Search for the cell housing the specified text and yield its (x, y) center coordinate. 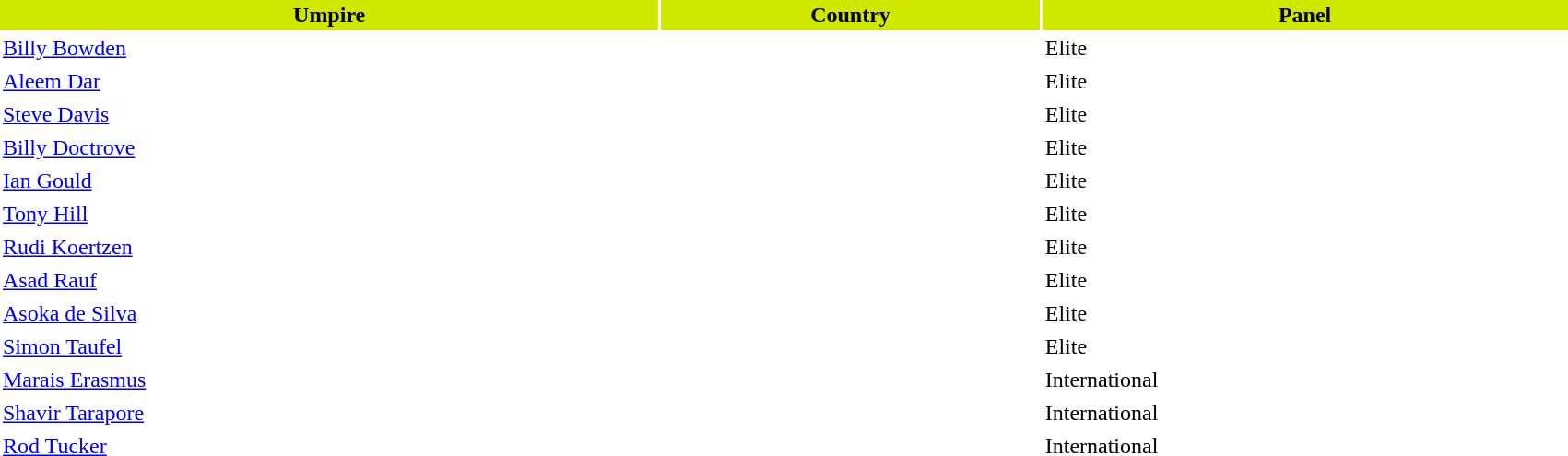
Panel (1305, 15)
Umpire (329, 15)
Marais Erasmus (329, 380)
Steve Davis (329, 114)
Aleem Dar (329, 81)
Rudi Koertzen (329, 247)
Billy Bowden (329, 48)
Ian Gould (329, 181)
Asoka de Silva (329, 313)
Billy Doctrove (329, 147)
Country (850, 15)
Asad Rauf (329, 280)
Tony Hill (329, 214)
Shavir Tarapore (329, 413)
Simon Taufel (329, 346)
